Return the (x, y) coordinate for the center point of the cell that contains the specified text.  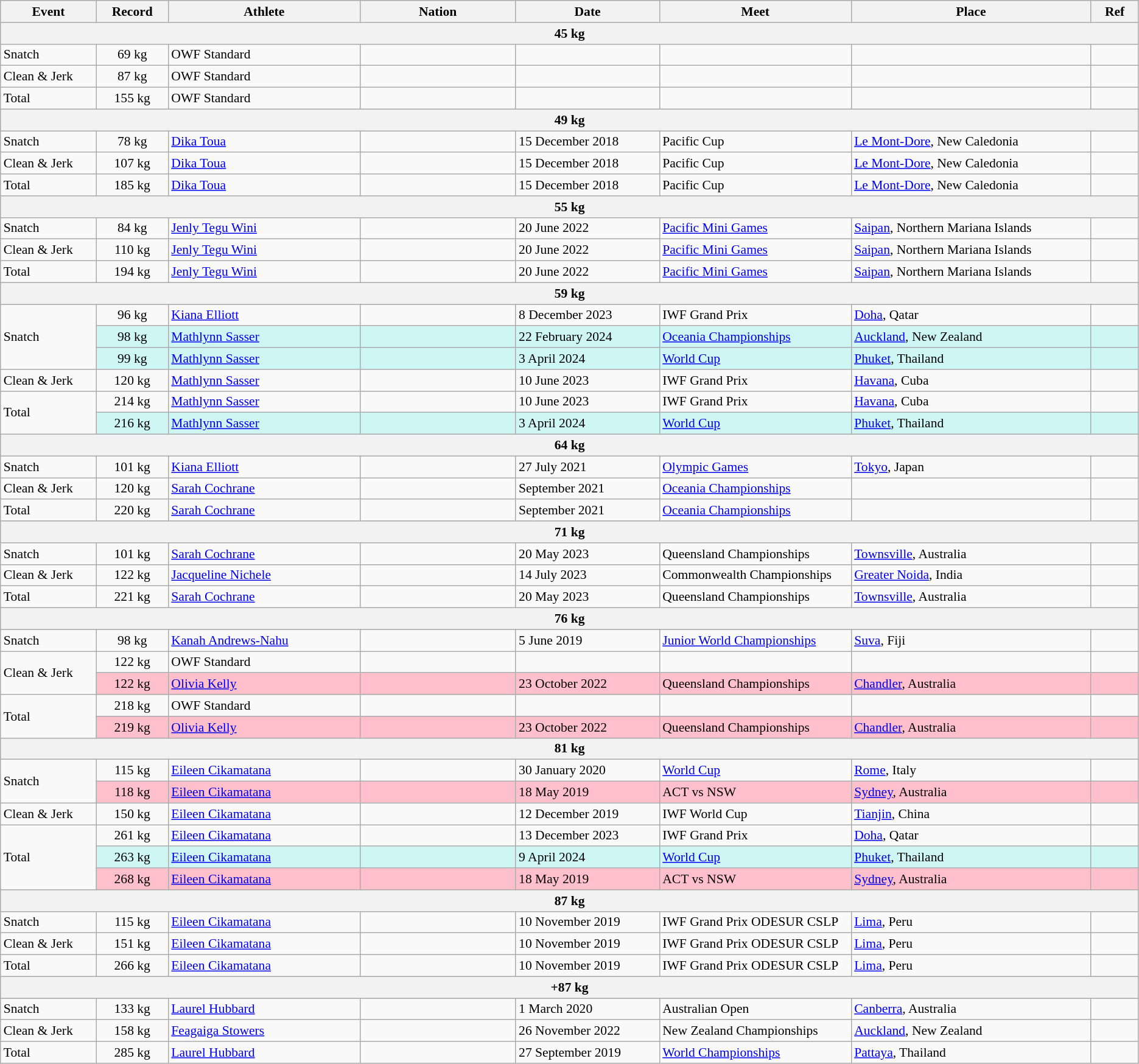
Australian Open (755, 1009)
268 kg (132, 879)
Athlete (264, 12)
27 July 2021 (587, 467)
263 kg (132, 858)
12 December 2019 (587, 814)
55 kg (570, 207)
Canberra, Australia (971, 1009)
Junior World Championships (755, 640)
221 kg (132, 597)
Place (971, 12)
+87 kg (570, 987)
Record (132, 12)
214 kg (132, 402)
Pattaya, Thailand (971, 1052)
30 January 2020 (587, 771)
220 kg (132, 511)
Feagaiga Stowers (264, 1031)
150 kg (132, 814)
5 June 2019 (587, 640)
Commonwealth Championships (755, 575)
216 kg (132, 424)
Event (49, 12)
Rome, Italy (971, 771)
158 kg (132, 1031)
261 kg (132, 836)
Jacqueline Nichele (264, 575)
81 kg (570, 749)
22 February 2024 (587, 337)
Suva, Fiji (971, 640)
New Zealand Championships (755, 1031)
185 kg (132, 185)
13 December 2023 (587, 836)
Olympic Games (755, 467)
World Championships (755, 1052)
26 November 2022 (587, 1031)
27 September 2019 (587, 1052)
218 kg (132, 705)
76 kg (570, 619)
133 kg (132, 1009)
59 kg (570, 293)
45 kg (570, 33)
Tianjin, China (971, 814)
Greater Noida, India (971, 575)
IWF World Cup (755, 814)
266 kg (132, 966)
110 kg (132, 250)
78 kg (132, 142)
151 kg (132, 944)
285 kg (132, 1052)
Nation (438, 12)
107 kg (132, 164)
Tokyo, Japan (971, 467)
1 March 2020 (587, 1009)
14 July 2023 (587, 575)
49 kg (570, 120)
99 kg (132, 359)
64 kg (570, 446)
9 April 2024 (587, 858)
8 December 2023 (587, 315)
219 kg (132, 727)
Meet (755, 12)
118 kg (132, 793)
Kanah Andrews-Nahu (264, 640)
Ref (1115, 12)
194 kg (132, 272)
96 kg (132, 315)
155 kg (132, 99)
84 kg (132, 228)
69 kg (132, 55)
71 kg (570, 532)
Date (587, 12)
